From the cell containing the given text, extract its center point as [x, y] coordinate. 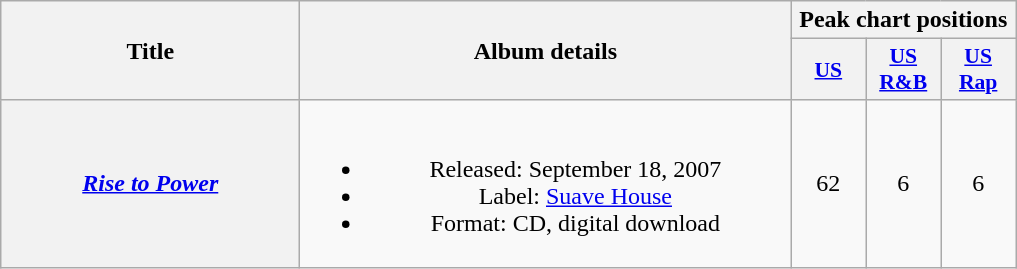
Title [150, 50]
Rise to Power [150, 184]
Album details [546, 50]
Released: September 18, 2007Label: Suave HouseFormat: CD, digital download [546, 184]
US [828, 70]
US Rap [978, 70]
Peak chart positions [904, 20]
US R&B [904, 70]
62 [828, 184]
